Determine the [X, Y] coordinate at the center of the cell enclosing the given text.  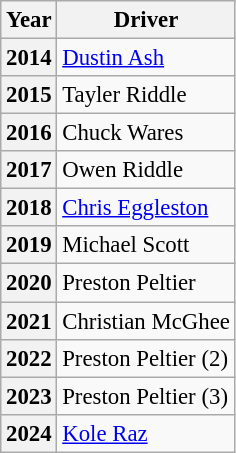
Dustin Ash [146, 58]
2020 [29, 283]
2021 [29, 321]
2019 [29, 245]
Tayler Riddle [146, 95]
Michael Scott [146, 245]
2022 [29, 358]
2015 [29, 95]
Year [29, 20]
2014 [29, 58]
2024 [29, 433]
Chris Eggleston [146, 208]
2018 [29, 208]
Christian McGhee [146, 321]
Preston Peltier [146, 283]
2017 [29, 170]
Preston Peltier (3) [146, 396]
Kole Raz [146, 433]
Driver [146, 20]
Chuck Wares [146, 133]
Preston Peltier (2) [146, 358]
2023 [29, 396]
Owen Riddle [146, 170]
2016 [29, 133]
